Provide the [X, Y] coordinate of the cell's center where the given text is located.  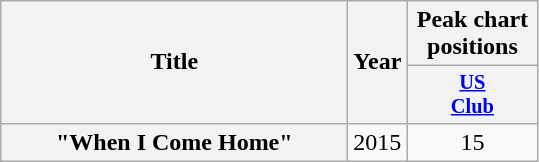
15 [472, 142]
Peak chart positions [472, 34]
2015 [378, 142]
"When I Come Home" [174, 142]
Title [174, 62]
Year [378, 62]
USClub [472, 95]
